Determine the [x, y] coordinate at the center of the cell enclosing the given text.  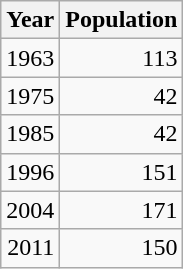
151 [122, 172]
2004 [30, 210]
2011 [30, 248]
Population [122, 20]
1996 [30, 172]
150 [122, 248]
1985 [30, 134]
1963 [30, 58]
113 [122, 58]
1975 [30, 96]
Year [30, 20]
171 [122, 210]
